From the cell containing the given text, extract its center point as (X, Y) coordinate. 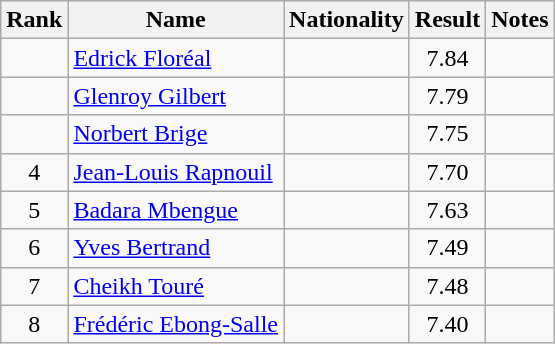
7 (34, 286)
Badara Mbengue (176, 210)
7.79 (447, 96)
Norbert Brige (176, 134)
7.84 (447, 58)
Nationality (347, 20)
6 (34, 248)
Jean-Louis Rapnouil (176, 172)
4 (34, 172)
Cheikh Touré (176, 286)
Rank (34, 20)
Frédéric Ebong-Salle (176, 324)
7.63 (447, 210)
7.75 (447, 134)
7.40 (447, 324)
7.49 (447, 248)
Glenroy Gilbert (176, 96)
8 (34, 324)
Name (176, 20)
Yves Bertrand (176, 248)
Result (447, 20)
Notes (520, 20)
7.70 (447, 172)
5 (34, 210)
7.48 (447, 286)
Edrick Floréal (176, 58)
